Capture the cell that displays the provided text and extract its [x, y] central coordinate. 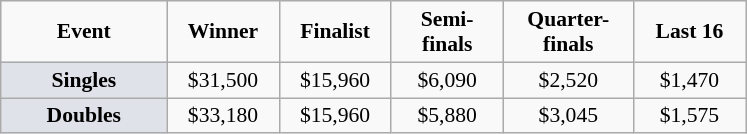
Last 16 [689, 32]
$31,500 [223, 80]
Doubles [84, 116]
$2,520 [568, 80]
Finalist [335, 32]
Winner [223, 32]
Quarter-finals [568, 32]
Singles [84, 80]
$6,090 [447, 80]
$1,575 [689, 116]
$5,880 [447, 116]
$1,470 [689, 80]
Event [84, 32]
$3,045 [568, 116]
Semi-finals [447, 32]
$33,180 [223, 116]
